Identify which cell holds the provided text, then report its [x, y] central coordinate. 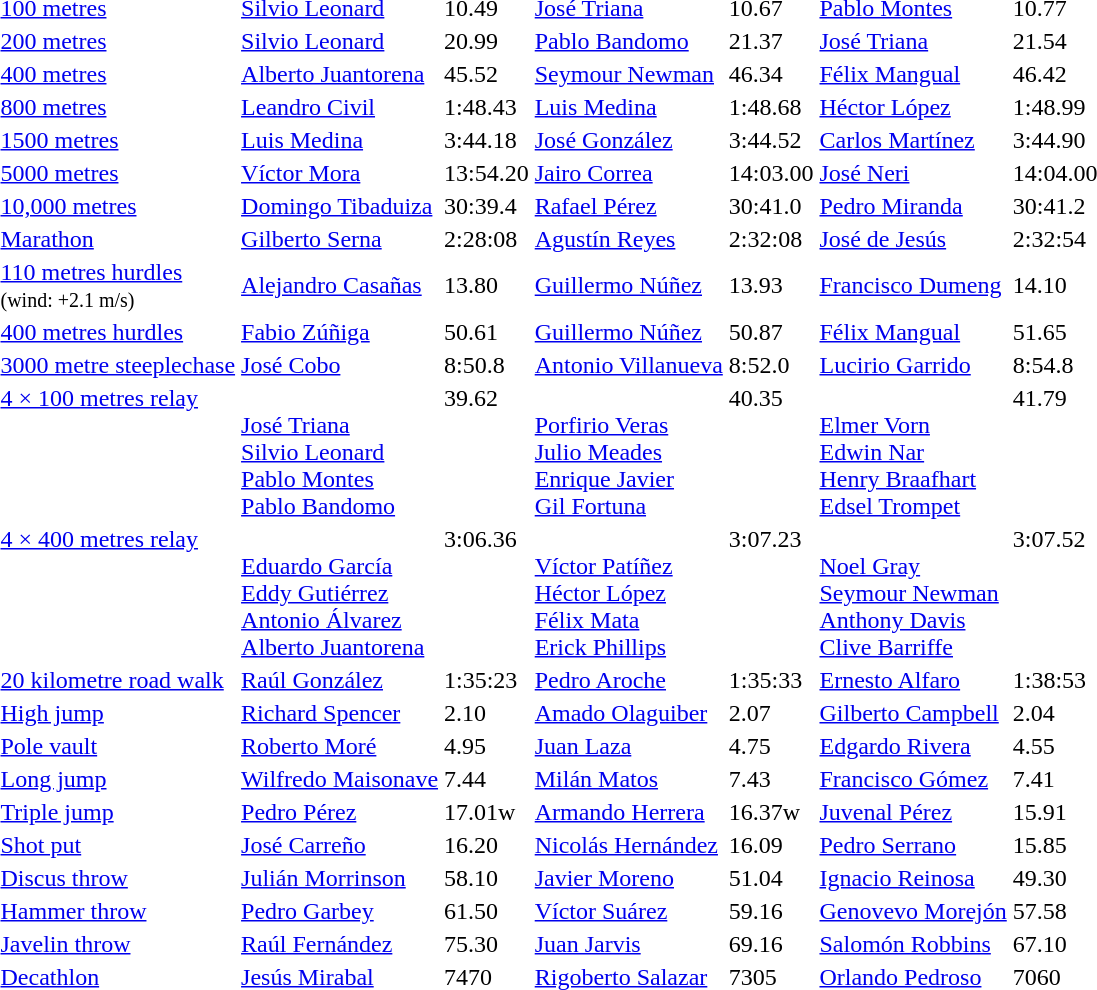
13.93 [771, 286]
Seymour Newman [628, 74]
Víctor PatíñezHéctor LópezFélix MataErick Phillips [628, 593]
Agustín Reyes [628, 239]
16.20 [487, 845]
Roberto Moré [340, 746]
Amado Olaguiber [628, 713]
30:41.0 [771, 206]
1:35:33 [771, 680]
Pedro Miranda [913, 206]
Alberto Juantorena [340, 74]
Carlos Martínez [913, 140]
39.62 [487, 452]
Wilfredo Maisonave [340, 779]
Víctor Mora [340, 173]
2.07 [771, 713]
17.01w [487, 812]
4.95 [487, 746]
50.87 [771, 332]
Ignacio Reinosa [913, 878]
1:35:23 [487, 680]
Salomón Robbins [913, 944]
13:54.20 [487, 173]
José TrianaSilvio LeonardPablo MontesPablo Bandomo [340, 452]
Héctor López [913, 107]
3:07.23 [771, 593]
40.35 [771, 452]
61.50 [487, 911]
Pedro Aroche [628, 680]
2.10 [487, 713]
2:28:08 [487, 239]
Gilberto Serna [340, 239]
75.30 [487, 944]
8:50.8 [487, 365]
Javier Moreno [628, 878]
30:39.4 [487, 206]
Pedro Serrano [913, 845]
58.10 [487, 878]
21.37 [771, 41]
Pablo Bandomo [628, 41]
Rafael Pérez [628, 206]
José Neri [913, 173]
Ernesto Alfaro [913, 680]
Leandro Civil [340, 107]
1:48.68 [771, 107]
Domingo Tibaduiza [340, 206]
Noel GraySeymour NewmanAnthony DavisClive Barriffe [913, 593]
Edgardo Rivera [913, 746]
Pedro Garbey [340, 911]
Gilberto Campbell [913, 713]
46.34 [771, 74]
José Carreño [340, 845]
Francisco Dumeng [913, 286]
2:32:08 [771, 239]
50.61 [487, 332]
Raúl Fernández [340, 944]
3:44.52 [771, 140]
Jairo Correa [628, 173]
7.44 [487, 779]
Pedro Pérez [340, 812]
Francisco Gómez [913, 779]
Juan Jarvis [628, 944]
16.37w [771, 812]
Antonio Villanueva [628, 365]
Silvio Leonard [340, 41]
Armando Herrera [628, 812]
José González [628, 140]
16.09 [771, 845]
4.75 [771, 746]
Julián Morrinson [340, 878]
Raúl González [340, 680]
69.16 [771, 944]
Elmer VornEdwin NarHenry BraafhartEdsel Trompet [913, 452]
1:48.43 [487, 107]
14:03.00 [771, 173]
7.43 [771, 779]
Juan Laza [628, 746]
Fabio Zúñiga [340, 332]
Milán Matos [628, 779]
Richard Spencer [340, 713]
Porfirio VerasJulio MeadesEnrique JavierGil Fortuna [628, 452]
José Cobo [340, 365]
59.16 [771, 911]
Juvenal Pérez [913, 812]
Víctor Suárez [628, 911]
20.99 [487, 41]
Genovevo Morejón [913, 911]
13.80 [487, 286]
Alejandro Casañas [340, 286]
45.52 [487, 74]
Eduardo García Eddy Gutiérrez Antonio ÁlvarezAlberto Juantorena [340, 593]
3:06.36 [487, 593]
José Triana [913, 41]
Lucirio Garrido [913, 365]
3:44.18 [487, 140]
51.04 [771, 878]
8:52.0 [771, 365]
Nicolás Hernández [628, 845]
José de Jesús [913, 239]
